Return (x, y) of the center of cell containing provided text 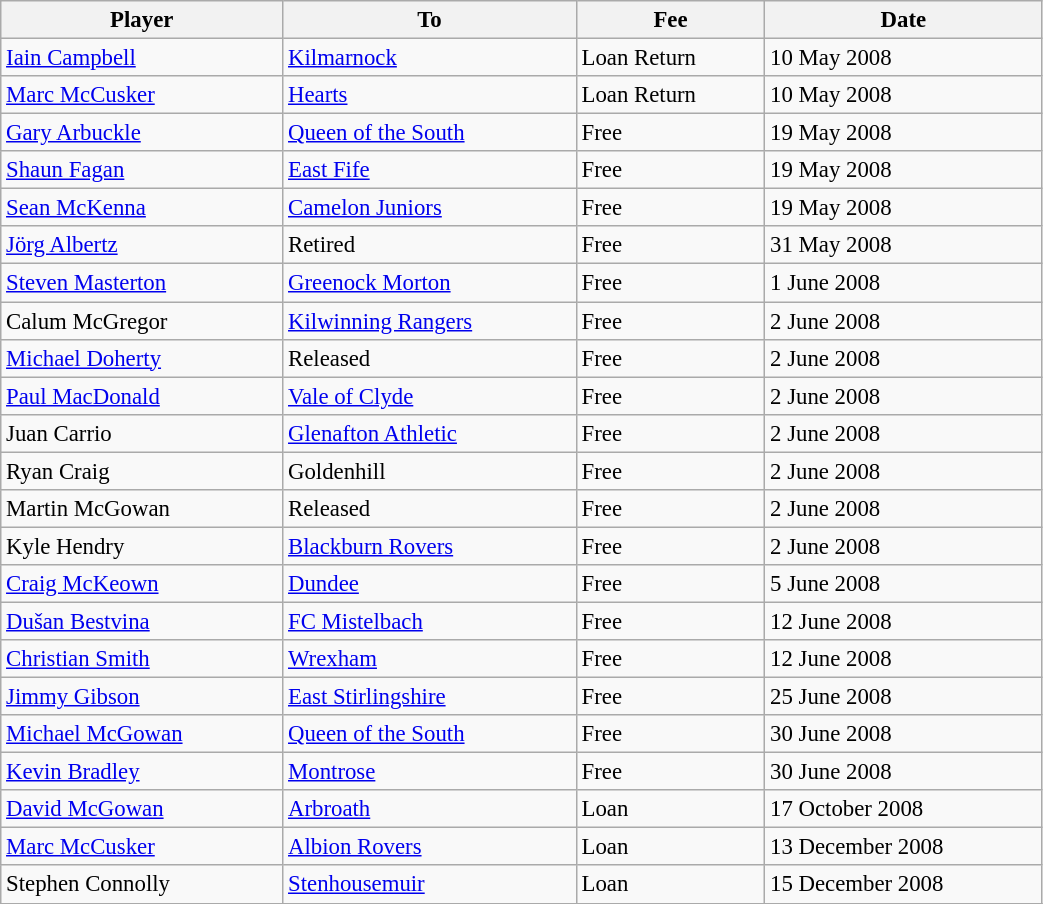
Blackburn Rovers (430, 546)
Arbroath (430, 809)
East Stirlingshire (430, 697)
Juan Carrio (142, 433)
Date (904, 20)
Albion Rovers (430, 847)
Camelon Juniors (430, 208)
Jimmy Gibson (142, 697)
Goldenhill (430, 471)
Stenhousemuir (430, 885)
Kilwinning Rangers (430, 321)
Paul MacDonald (142, 396)
5 June 2008 (904, 584)
Shaun Fagan (142, 170)
Martin McGowan (142, 509)
Vale of Clyde (430, 396)
25 June 2008 (904, 697)
East Fife (430, 170)
Kevin Bradley (142, 772)
Glenafton Athletic (430, 433)
Fee (670, 20)
Gary Arbuckle (142, 133)
31 May 2008 (904, 245)
To (430, 20)
Montrose (430, 772)
Iain Campbell (142, 58)
Christian Smith (142, 659)
Kyle Hendry (142, 546)
Calum McGregor (142, 321)
Stephen Connolly (142, 885)
Steven Masterton (142, 283)
Michael McGowan (142, 734)
15 December 2008 (904, 885)
Sean McKenna (142, 208)
17 October 2008 (904, 809)
Retired (430, 245)
Wrexham (430, 659)
Craig McKeown (142, 584)
Hearts (430, 95)
Dušan Bestvina (142, 621)
David McGowan (142, 809)
Player (142, 20)
Jörg Albertz (142, 245)
Dundee (430, 584)
13 December 2008 (904, 847)
Kilmarnock (430, 58)
Ryan Craig (142, 471)
FC Mistelbach (430, 621)
1 June 2008 (904, 283)
Michael Doherty (142, 358)
Greenock Morton (430, 283)
